Identify which cell holds the provided text, then report its (X, Y) central coordinate. 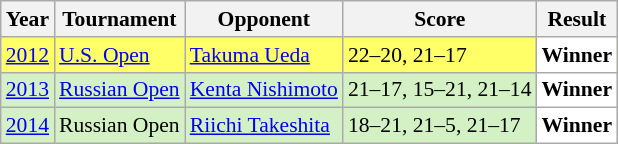
Opponent (264, 19)
Score (440, 19)
21–17, 15–21, 21–14 (440, 90)
Year (28, 19)
Kenta Nishimoto (264, 90)
2014 (28, 126)
2012 (28, 55)
Result (578, 19)
2013 (28, 90)
Takuma Ueda (264, 55)
Tournament (120, 19)
22–20, 21–17 (440, 55)
U.S. Open (120, 55)
Riichi Takeshita (264, 126)
18–21, 21–5, 21–17 (440, 126)
